Return (X, Y) of the center of cell containing provided text 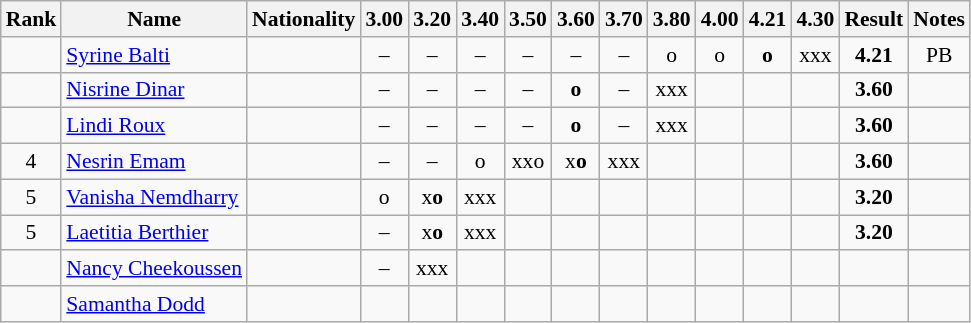
3.00 (384, 19)
Laetitia Berthier (154, 233)
Nesrin Emam (154, 162)
3.40 (480, 19)
Lindi Roux (154, 126)
Samantha Dodd (154, 304)
Nancy Cheekoussen (154, 269)
Result (874, 19)
Nationality (304, 19)
4.00 (720, 19)
Name (154, 19)
4.30 (815, 19)
3.80 (672, 19)
Notes (939, 19)
xxo (528, 162)
Syrine Balti (154, 55)
Rank (32, 19)
3.70 (624, 19)
PB (939, 55)
Vanisha Nemdharry (154, 197)
4 (32, 162)
Nisrine Dinar (154, 90)
3.50 (528, 19)
